Extract the [X, Y] coordinate from the center of the cell holding the provided text.  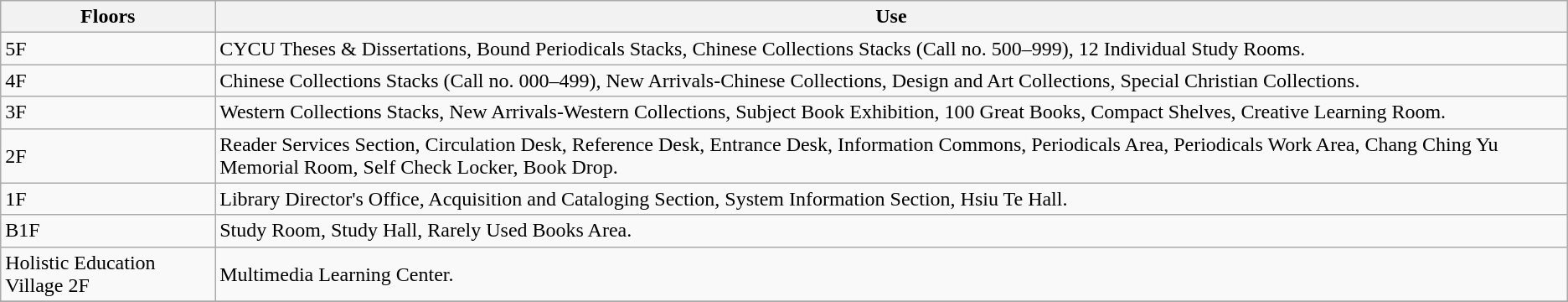
Western Collections Stacks, New Arrivals-Western Collections, Subject Book Exhibition, 100 Great Books, Compact Shelves, Creative Learning Room. [891, 112]
Holistic Education Village 2F [108, 273]
CYCU Theses & Dissertations, Bound Periodicals Stacks, Chinese Collections Stacks (Call no. 500–999), 12 Individual Study Rooms. [891, 49]
Multimedia Learning Center. [891, 273]
4F [108, 81]
5F [108, 49]
2F [108, 156]
B1F [108, 231]
Floors [108, 17]
3F [108, 112]
Use [891, 17]
Study Room, Study Hall, Rarely Used Books Area. [891, 231]
Chinese Collections Stacks (Call no. 000–499), New Arrivals-Chinese Collections, Design and Art Collections, Special Christian Collections. [891, 81]
1F [108, 199]
Library Director's Office, Acquisition and Cataloging Section, System Information Section, Hsiu Te Hall. [891, 199]
